Determine the (X, Y) coordinate at the center of the cell enclosing the given text.  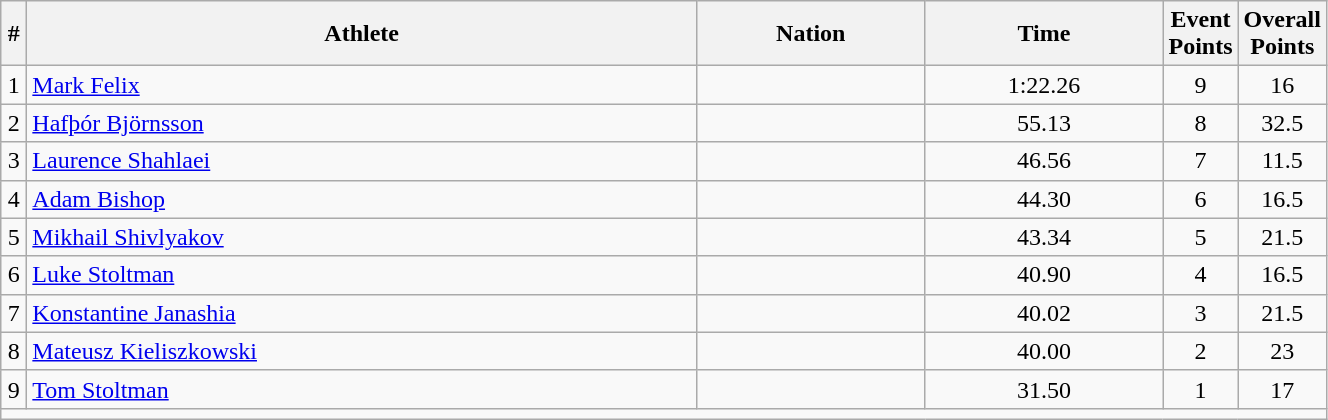
# (14, 34)
Konstantine Janashia (362, 313)
Mikhail Shivlyakov (362, 237)
31.50 (1044, 389)
Luke Stoltman (362, 275)
Event Points (1200, 34)
Mark Felix (362, 85)
40.90 (1044, 275)
23 (1282, 351)
Tom Stoltman (362, 389)
Nation (811, 34)
32.5 (1282, 123)
40.02 (1044, 313)
55.13 (1044, 123)
11.5 (1282, 161)
17 (1282, 389)
43.34 (1044, 237)
1:22.26 (1044, 85)
Adam Bishop (362, 199)
Time (1044, 34)
40.00 (1044, 351)
Athlete (362, 34)
Overall Points (1282, 34)
Mateusz Kieliszkowski (362, 351)
44.30 (1044, 199)
46.56 (1044, 161)
Hafþór Björnsson (362, 123)
16 (1282, 85)
Laurence Shahlaei (362, 161)
